Find where the given text appears and provide that cell's center as [X, Y] coordinate. 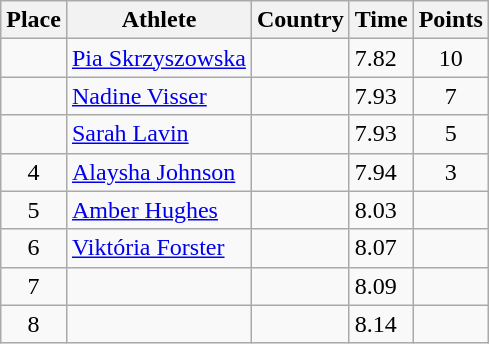
8.07 [381, 248]
Amber Hughes [158, 210]
Nadine Visser [158, 96]
8.03 [381, 210]
8 [34, 324]
8.09 [381, 286]
4 [34, 172]
10 [450, 58]
Viktória Forster [158, 248]
Alaysha Johnson [158, 172]
6 [34, 248]
3 [450, 172]
Points [450, 20]
Sarah Lavin [158, 134]
Place [34, 20]
Time [381, 20]
7.94 [381, 172]
Country [300, 20]
Pia Skrzyszowska [158, 58]
8.14 [381, 324]
7.82 [381, 58]
Athlete [158, 20]
